Find where the given text appears and provide that cell's center as (x, y) coordinate. 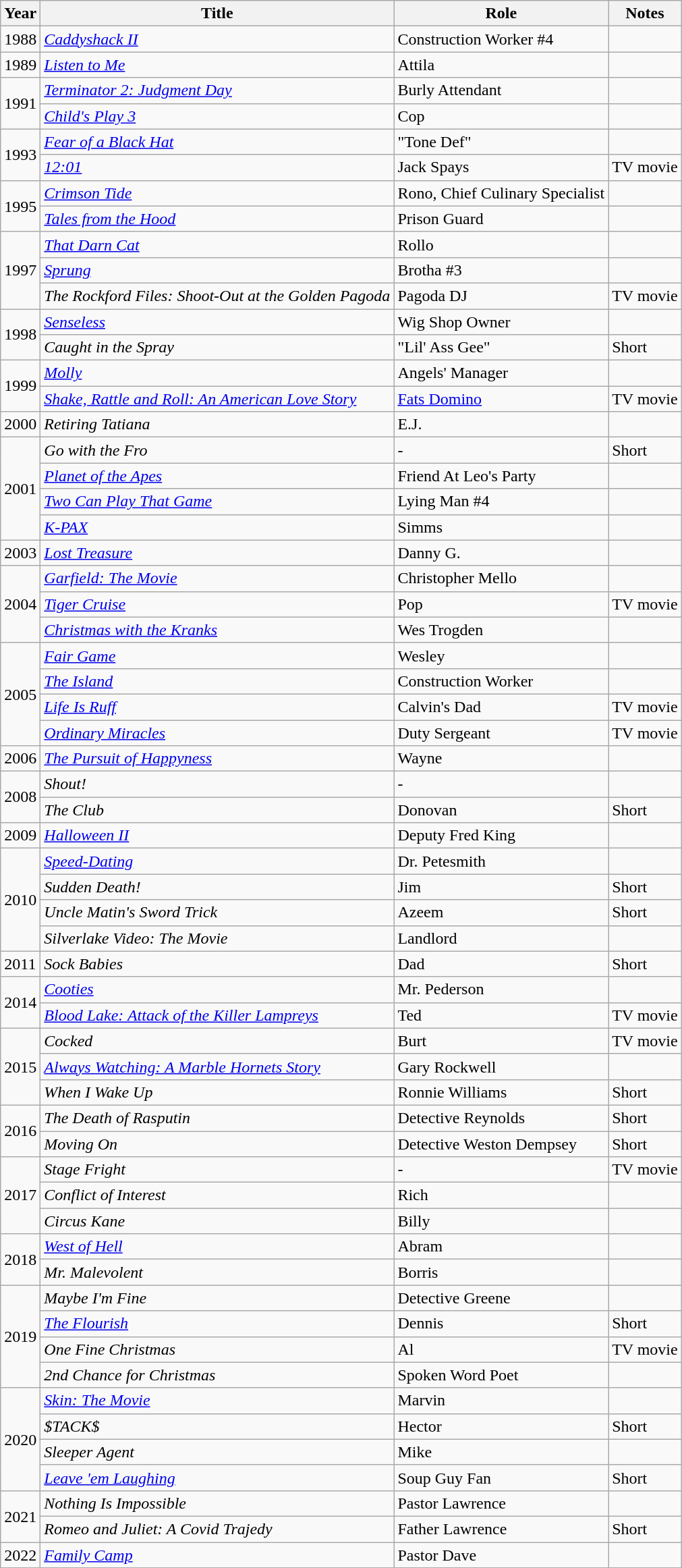
Skin: The Movie (217, 1401)
Wesley (501, 655)
Nothing Is Impossible (217, 1503)
Detective Weston Dempsey (501, 1144)
2018 (20, 1260)
Rich (501, 1195)
Sleeper Agent (217, 1452)
Mr. Malevolent (217, 1272)
Burly Attendant (501, 90)
Pastor Dave (501, 1555)
Sprung (217, 270)
Detective Reynolds (501, 1118)
Ordinary Miracles (217, 732)
Romeo and Juliet: A Covid Trajedy (217, 1529)
Maybe I'm Fine (217, 1298)
2nd Chance for Christmas (217, 1375)
Dr. Petesmith (501, 861)
1988 (20, 39)
E.J. (501, 425)
Spoken Word Poet (501, 1375)
Mr. Pederson (501, 990)
Retiring Tatiana (217, 425)
1997 (20, 270)
2022 (20, 1555)
Dennis (501, 1324)
Friend At Leo's Party (501, 476)
Speed-Dating (217, 861)
1995 (20, 206)
Duty Sergeant (501, 732)
Jack Spays (501, 167)
Ronnie Williams (501, 1092)
Moving On (217, 1144)
Marvin (501, 1401)
2011 (20, 964)
The Rockford Files: Shoot-Out at the Golden Pagoda (217, 296)
Jim (501, 887)
Cop (501, 116)
Angels' Manager (501, 373)
Sock Babies (217, 964)
One Fine Christmas (217, 1349)
Rono, Chief Culinary Specialist (501, 193)
Tales from the Hood (217, 219)
Blood Lake: Attack of the Killer Lampreys (217, 1015)
Lying Man #4 (501, 502)
Cocked (217, 1041)
1989 (20, 65)
2000 (20, 425)
West of Hell (217, 1247)
Always Watching: A Marble Hornets Story (217, 1066)
Shout! (217, 784)
Deputy Fred King (501, 836)
The Island (217, 681)
Hector (501, 1426)
Wes Trogden (501, 630)
Circus Kane (217, 1221)
Detective Greene (501, 1298)
Uncle Matin's Sword Trick (217, 913)
Brotha #3 (501, 270)
Title (217, 13)
Caddyshack II (217, 39)
Rollo (501, 244)
Simms (501, 527)
"Lil' Ass Gee" (501, 348)
Senseless (217, 322)
Silverlake Video: The Movie (217, 938)
2005 (20, 694)
Christopher Mello (501, 578)
Crimson Tide (217, 193)
Family Camp (217, 1555)
When I Wake Up (217, 1092)
Azeem (501, 913)
Listen to Me (217, 65)
Al (501, 1349)
Donovan (501, 810)
Billy (501, 1221)
Terminator 2: Judgment Day (217, 90)
Notes (645, 13)
Molly (217, 373)
Garfield: The Movie (217, 578)
Wig Shop Owner (501, 322)
Construction Worker #4 (501, 39)
$TACK$ (217, 1426)
Tiger Cruise (217, 604)
Planet of the Apes (217, 476)
2019 (20, 1336)
The Flourish (217, 1324)
Landlord (501, 938)
Construction Worker (501, 681)
"Tone Def" (501, 142)
Cooties (217, 990)
Prison Guard (501, 219)
Borris (501, 1272)
Father Lawrence (501, 1529)
Dad (501, 964)
1999 (20, 386)
Fair Game (217, 655)
Lost Treasure (217, 553)
K-PAX (217, 527)
Conflict of Interest (217, 1195)
Fear of a Black Hat (217, 142)
2003 (20, 553)
Year (20, 13)
Calvin's Dad (501, 707)
1991 (20, 103)
Wayne (501, 759)
Role (501, 13)
2001 (20, 489)
2016 (20, 1131)
1993 (20, 155)
Shake, Rattle and Roll: An American Love Story (217, 399)
That Darn Cat (217, 244)
2014 (20, 1002)
Stage Fright (217, 1170)
Go with the Fro (217, 450)
Burt (501, 1041)
Leave 'em Laughing (217, 1478)
Sudden Death! (217, 887)
Fats Domino (501, 399)
1998 (20, 335)
Two Can Play That Game (217, 502)
Gary Rockwell (501, 1066)
Pop (501, 604)
2009 (20, 836)
Pastor Lawrence (501, 1503)
2021 (20, 1516)
2017 (20, 1195)
2006 (20, 759)
Attila (501, 65)
2010 (20, 900)
The Club (217, 810)
The Pursuit of Happyness (217, 759)
2004 (20, 604)
Abram (501, 1247)
2020 (20, 1439)
Christmas with the Kranks (217, 630)
Mike (501, 1452)
Soup Guy Fan (501, 1478)
The Death of Rasputin (217, 1118)
Ted (501, 1015)
12:01 (217, 167)
Halloween II (217, 836)
2008 (20, 797)
Child's Play 3 (217, 116)
Caught in the Spray (217, 348)
2015 (20, 1066)
Danny G. (501, 553)
Life Is Ruff (217, 707)
Pagoda DJ (501, 296)
